Return (X, Y) of the center of cell containing provided text 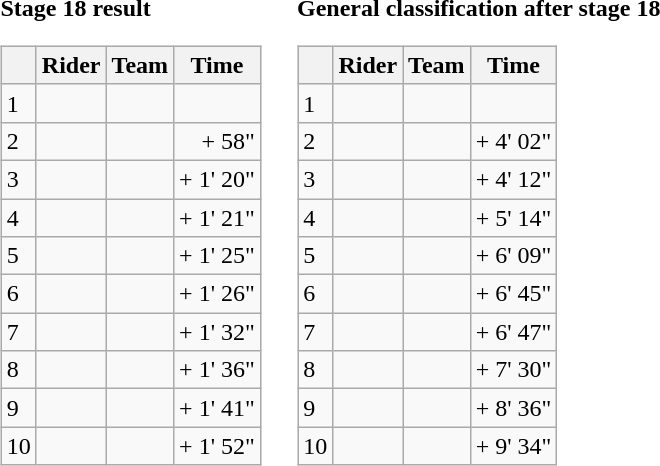
+ 1' 25" (218, 256)
+ 58" (218, 141)
+ 8' 36" (514, 408)
+ 4' 12" (514, 179)
+ 7' 30" (514, 370)
+ 1' 21" (218, 217)
+ 1' 26" (218, 294)
+ 6' 47" (514, 332)
+ 9' 34" (514, 446)
+ 5' 14" (514, 217)
+ 1' 32" (218, 332)
+ 6' 45" (514, 294)
+ 6' 09" (514, 256)
+ 1' 41" (218, 408)
+ 4' 02" (514, 141)
+ 1' 36" (218, 370)
+ 1' 20" (218, 179)
+ 1' 52" (218, 446)
